Capture the cell that displays the provided text and extract its (X, Y) central coordinate. 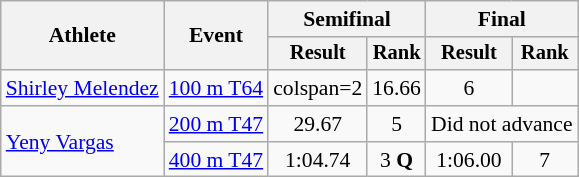
Semifinal (347, 19)
Did not advance (502, 124)
29.67 (318, 124)
16.66 (396, 88)
100 m T64 (216, 88)
Yeny Vargas (82, 142)
6 (469, 88)
5 (396, 124)
Athlete (82, 36)
Event (216, 36)
Shirley Melendez (82, 88)
200 m T47 (216, 124)
colspan=2 (318, 88)
Final (502, 19)
